Find where the given text appears and provide that cell's center as (x, y) coordinate. 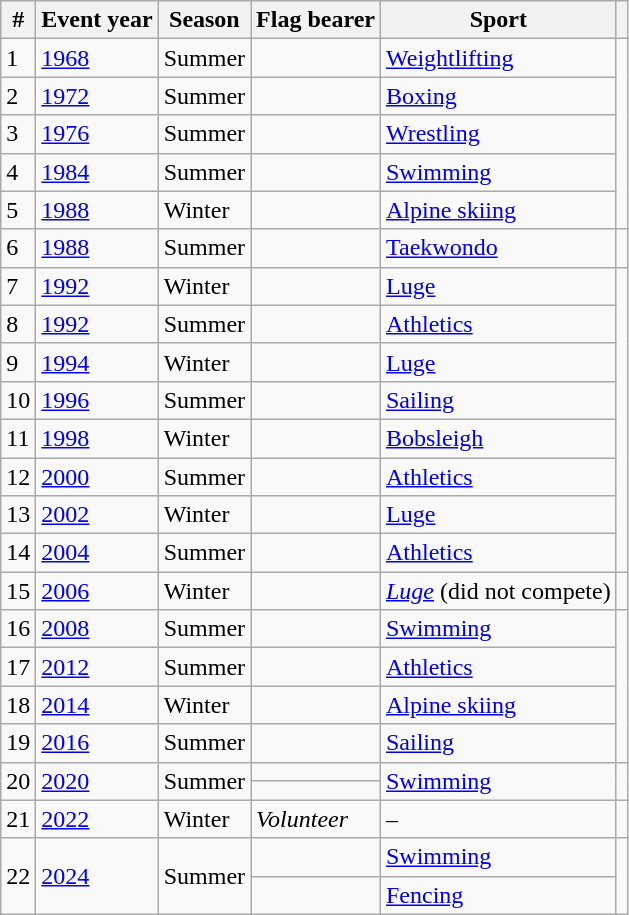
7 (18, 286)
4 (18, 172)
1968 (97, 58)
2004 (97, 553)
22 (18, 876)
Wrestling (498, 134)
21 (18, 819)
13 (18, 515)
9 (18, 362)
1 (18, 58)
# (18, 20)
2014 (97, 705)
2008 (97, 629)
2012 (97, 667)
1996 (97, 400)
Flag bearer (316, 20)
16 (18, 629)
11 (18, 438)
Fencing (498, 895)
Volunteer (316, 819)
8 (18, 324)
2016 (97, 743)
1984 (97, 172)
2006 (97, 591)
Weightlifting (498, 58)
20 (18, 781)
2000 (97, 477)
– (498, 819)
Event year (97, 20)
Boxing (498, 96)
1994 (97, 362)
Season (204, 20)
17 (18, 667)
Sport (498, 20)
15 (18, 591)
1972 (97, 96)
5 (18, 210)
Taekwondo (498, 248)
2024 (97, 876)
14 (18, 553)
Bobsleigh (498, 438)
18 (18, 705)
6 (18, 248)
2022 (97, 819)
19 (18, 743)
1998 (97, 438)
Luge (did not compete) (498, 591)
3 (18, 134)
2002 (97, 515)
2020 (97, 781)
12 (18, 477)
10 (18, 400)
1976 (97, 134)
2 (18, 96)
